From the cell containing the given text, extract its center point as [x, y] coordinate. 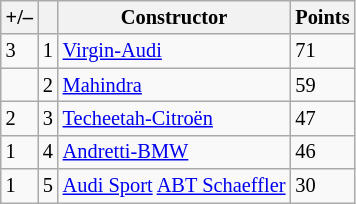
30 [322, 186]
Virgin-Audi [174, 51]
Points [322, 17]
Mahindra [174, 85]
4 [48, 152]
+/– [20, 17]
71 [322, 51]
59 [322, 85]
Techeetah-Citroën [174, 118]
Audi Sport ABT Schaeffler [174, 186]
46 [322, 152]
47 [322, 118]
Constructor [174, 17]
5 [48, 186]
Andretti-BMW [174, 152]
